Capture the cell that displays the provided text and extract its (X, Y) central coordinate. 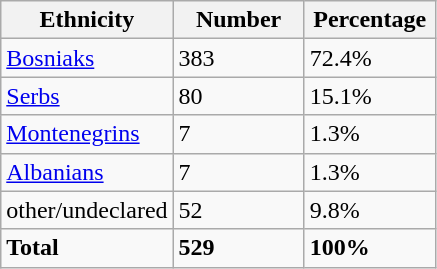
Number (238, 20)
Albanians (87, 172)
other/undeclared (87, 210)
Total (87, 248)
9.8% (370, 210)
Montenegrins (87, 134)
383 (238, 58)
Serbs (87, 96)
15.1% (370, 96)
80 (238, 96)
529 (238, 248)
Bosniaks (87, 58)
100% (370, 248)
Percentage (370, 20)
72.4% (370, 58)
Ethnicity (87, 20)
52 (238, 210)
